Return the (x, y) coordinate for the center point of the cell that contains the specified text.  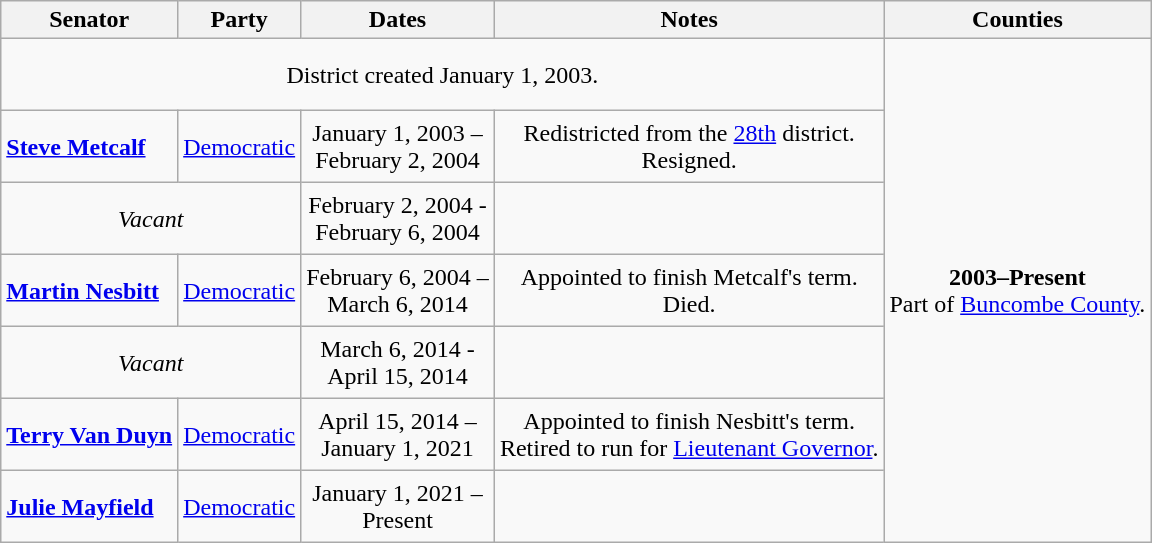
February 6, 2004 – March 6, 2014 (398, 291)
Dates (398, 20)
Counties (1018, 20)
2003–Present Part of Buncombe County. (1018, 291)
Notes (689, 20)
Redistricted from the 28th district. Resigned. (689, 147)
Julie Mayfield (90, 507)
April 15, 2014 – January 1, 2021 (398, 435)
February 2, 2004 - February 6, 2004 (398, 219)
January 1, 2003 – February 2, 2004 (398, 147)
District created January 1, 2003. (442, 75)
Appointed to finish Nesbitt's term. Retired to run for Lieutenant Governor. (689, 435)
Terry Van Duyn (90, 435)
Party (240, 20)
January 1, 2021 – Present (398, 507)
Martin Nesbitt (90, 291)
Steve Metcalf (90, 147)
Appointed to finish Metcalf's term. Died. (689, 291)
Senator (90, 20)
March 6, 2014 - April 15, 2014 (398, 363)
